For the text-containing cell, return its midpoint in [X, Y] coordinate format. 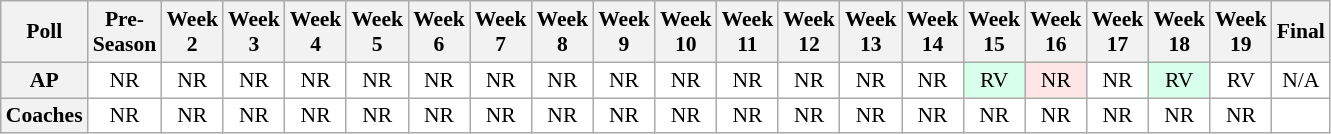
Week19 [1241, 32]
Week17 [1118, 32]
Week3 [254, 32]
Final [1301, 32]
Week11 [748, 32]
Pre-Season [125, 32]
Week12 [809, 32]
Week9 [624, 32]
Week7 [501, 32]
AP [44, 80]
Poll [44, 32]
Week16 [1056, 32]
Week14 [933, 32]
Week5 [377, 32]
Week6 [439, 32]
Week10 [686, 32]
Week18 [1179, 32]
Week15 [994, 32]
Week2 [192, 32]
Week13 [871, 32]
Week4 [316, 32]
Coaches [44, 116]
N/A [1301, 80]
Week8 [562, 32]
